Provide the (X, Y) coordinate of the cell's center where the given text is located.  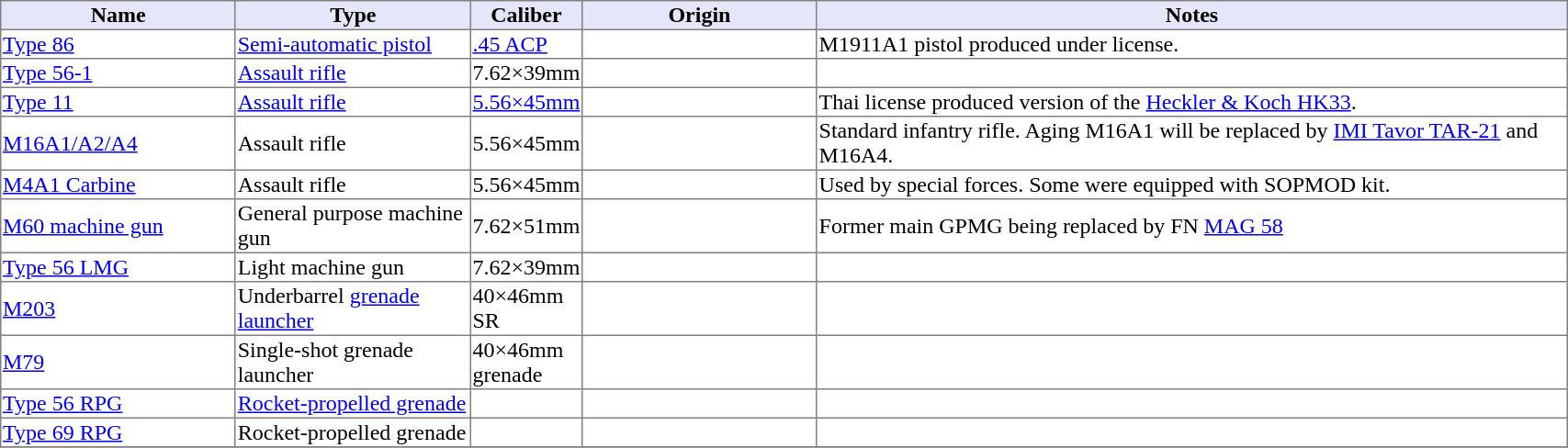
Type 56-1 (118, 73)
Thai license produced version of the Heckler & Koch HK33. (1191, 102)
Origin (700, 16)
Type 11 (118, 102)
Underbarrel grenade launcher (353, 308)
Standard infantry rifle. Aging M16A1 will be replaced by IMI Tavor TAR-21 and M16A4. (1191, 143)
M79 (118, 362)
7.62×51mm (525, 226)
Type 69 RPG (118, 432)
Type (353, 16)
M1911A1 pistol produced under license. (1191, 44)
Caliber (525, 16)
40×46mm SR (525, 308)
M16A1/A2/A4 (118, 143)
Single-shot grenade launcher (353, 362)
Former main GPMG being replaced by FN MAG 58 (1191, 226)
Used by special forces. Some were equipped with SOPMOD kit. (1191, 185)
Name (118, 16)
Type 86 (118, 44)
Type 56 RPG (118, 404)
.45 ACP (525, 44)
Light machine gun (353, 267)
General purpose machine gun (353, 226)
40×46mm grenade (525, 362)
M4A1 Carbine (118, 185)
M203 (118, 308)
Semi-automatic pistol (353, 44)
Notes (1191, 16)
M60 machine gun (118, 226)
Type 56 LMG (118, 267)
